Determine the (x, y) coordinate at the center of the cell enclosing the given text.  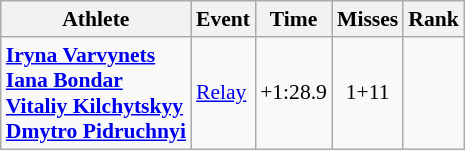
Rank (434, 19)
+1:28.9 (294, 93)
Iryna VarvynetsIana BondarVitaliy KilchytskyyDmytro Pidruchnyi (96, 93)
1+11 (368, 93)
Relay (223, 93)
Time (294, 19)
Misses (368, 19)
Event (223, 19)
Athlete (96, 19)
